From the cell containing the given text, extract its center point as [X, Y] coordinate. 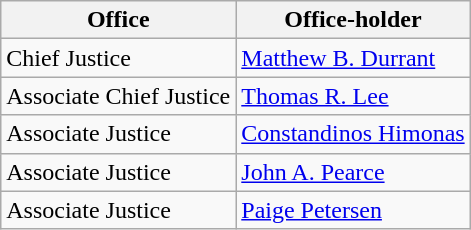
Matthew B. Durrant [353, 58]
Associate Chief Justice [118, 96]
John A. Pearce [353, 172]
Paige Petersen [353, 210]
Chief Justice [118, 58]
Office [118, 20]
Constandinos Himonas [353, 134]
Thomas R. Lee [353, 96]
Office-holder [353, 20]
